Determine the [X, Y] coordinate at the center of the cell enclosing the given text.  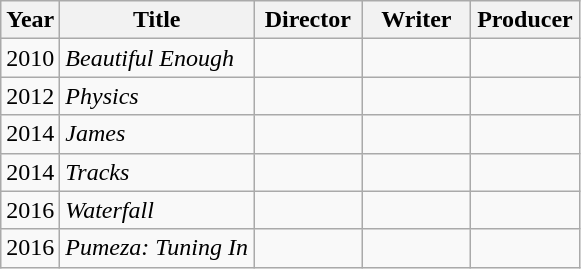
Beautiful Enough [157, 58]
Pumeza: Tuning In [157, 248]
Producer [526, 20]
Physics [157, 96]
2010 [30, 58]
Tracks [157, 172]
Writer [416, 20]
2012 [30, 96]
Title [157, 20]
Director [308, 20]
James [157, 134]
Year [30, 20]
Waterfall [157, 210]
